Identify which cell holds the provided text, then report its [x, y] central coordinate. 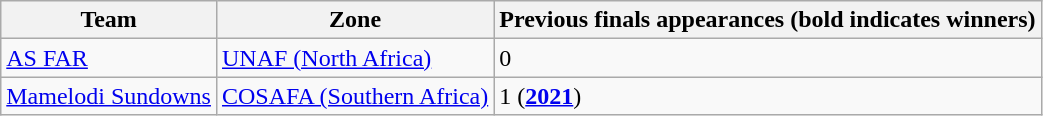
Previous finals appearances (bold indicates winners) [768, 20]
0 [768, 58]
AS FAR [109, 58]
Zone [354, 20]
1 (2021) [768, 96]
Team [109, 20]
UNAF (North Africa) [354, 58]
COSAFA (Southern Africa) [354, 96]
Mamelodi Sundowns [109, 96]
